Search for the cell housing the specified text and yield its [X, Y] center coordinate. 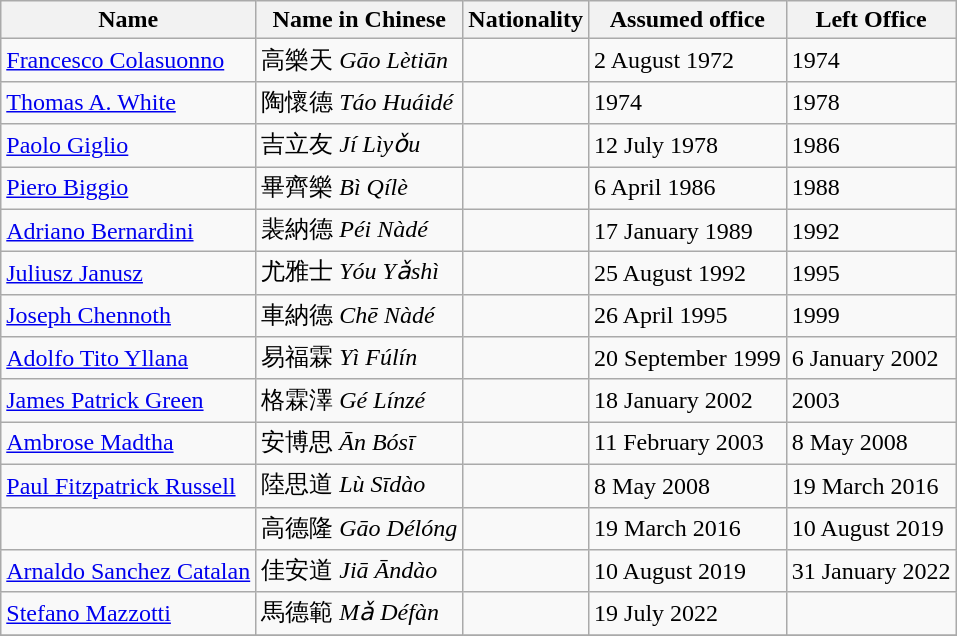
25 August 1992 [688, 274]
陸思道 Lù Sīdào [360, 486]
Arnaldo Sanchez Catalan [128, 572]
26 April 1995 [688, 316]
1992 [871, 230]
31 January 2022 [871, 572]
佳安道 Jiā Āndào [360, 572]
車納德 Chē Nàdé [360, 316]
畢齊樂 Bì Qílè [360, 188]
17 January 1989 [688, 230]
6 April 1986 [688, 188]
高德隆 Gāo Délóng [360, 528]
12 July 1978 [688, 146]
格霖澤 Gé Línzé [360, 400]
Stefano Mazzotti [128, 614]
Paolo Giglio [128, 146]
19 July 2022 [688, 614]
Adriano Bernardini [128, 230]
1995 [871, 274]
1986 [871, 146]
Name in Chinese [360, 20]
11 February 2003 [688, 444]
陶懷德 Táo Huáidé [360, 102]
裴納德 Péi Nàdé [360, 230]
Nationality [526, 20]
Thomas A. White [128, 102]
1999 [871, 316]
18 January 2002 [688, 400]
尤雅士 Yóu Yǎshì [360, 274]
Left Office [871, 20]
2003 [871, 400]
吉立友 Jí Lìyǒu [360, 146]
易福霖 Yì Fúlín [360, 358]
Joseph Chennoth [128, 316]
Adolfo Tito Yllana [128, 358]
20 September 1999 [688, 358]
Ambrose Madtha [128, 444]
Juliusz Janusz [128, 274]
安博思 Ān Bósī [360, 444]
Assumed office [688, 20]
Paul Fitzpatrick Russell [128, 486]
高樂天 Gāo Lètiān [360, 60]
Name [128, 20]
James Patrick Green [128, 400]
Francesco Colasuonno [128, 60]
6 January 2002 [871, 358]
Piero Biggio [128, 188]
1978 [871, 102]
馬德範 Mǎ Défàn [360, 614]
2 August 1972 [688, 60]
1988 [871, 188]
